Pinpoint the cell where the given text exists, returning its [X, Y] midpoint coordinate. 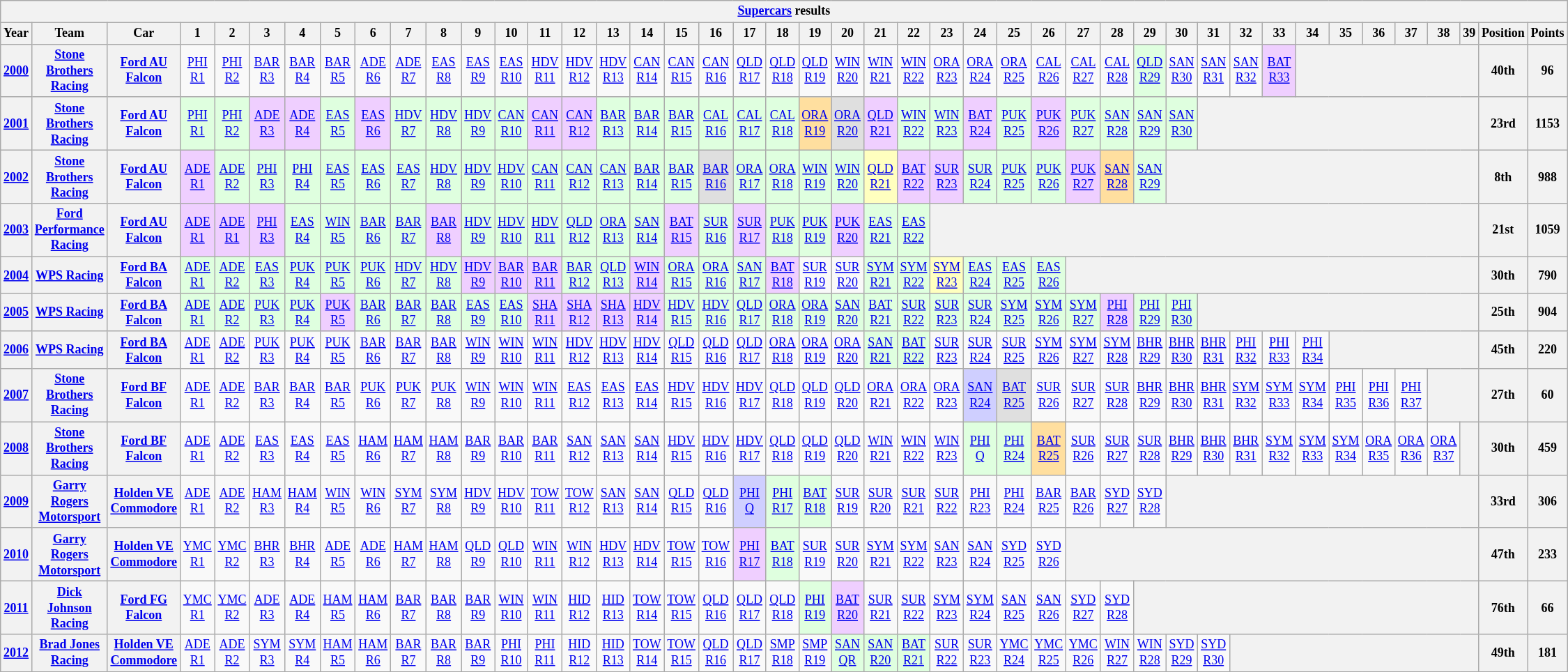
ORAR35 [1378, 448]
ORAR15 [682, 275]
WINR27 [1117, 653]
PHIR28 [1117, 312]
WINR14 [647, 275]
SHAR13 [613, 312]
PUKR20 [847, 230]
181 [1547, 653]
HAMR4 [302, 501]
36 [1378, 33]
29 [1150, 33]
SURR17 [750, 230]
4 [302, 33]
27th [1504, 395]
2009 [17, 501]
CALR27 [1084, 70]
28 [1117, 33]
SANR21 [880, 350]
26 [1049, 33]
BATR15 [682, 230]
SHAR11 [545, 312]
25th [1504, 312]
EASR14 [647, 395]
CANR15 [682, 70]
22 [914, 33]
31 [1213, 33]
SANR26 [1049, 607]
17 [750, 33]
EASR21 [880, 230]
WINR6 [374, 501]
SANR12 [580, 448]
35 [1346, 33]
SANR25 [1014, 607]
PHIR35 [1346, 395]
PHIR36 [1378, 395]
76th [1504, 607]
15 [682, 33]
2000 [17, 70]
CALR17 [750, 123]
1059 [1547, 230]
SANR32 [1246, 70]
ADER7 [408, 70]
SANR23 [947, 554]
2003 [17, 230]
49th [1504, 653]
ORAR21 [880, 395]
27 [1084, 33]
BHRR3 [268, 554]
8th [1504, 176]
PUKR19 [815, 230]
PHIR34 [1312, 350]
SANR17 [750, 275]
Position [1504, 33]
ORAR36 [1411, 448]
PUKR8 [443, 395]
12 [580, 33]
23 [947, 33]
SYDR26 [1049, 554]
TOWR11 [545, 501]
BARR12 [580, 275]
33 [1279, 33]
SANR31 [1213, 70]
18 [782, 33]
CANR13 [613, 176]
SYMR8 [443, 501]
CANR16 [715, 70]
PHIR23 [980, 501]
37 [1411, 33]
CANR10 [512, 123]
60 [1547, 395]
2004 [17, 275]
CALR18 [782, 123]
QLDR29 [1150, 70]
YMCR25 [1049, 653]
EASR8 [443, 70]
QLDR13 [613, 275]
Brad Jones Racing [70, 653]
ADER5 [337, 554]
Points [1547, 33]
BARR26 [1084, 501]
790 [1547, 275]
2006 [17, 350]
EASR22 [914, 230]
2 [232, 33]
2012 [17, 653]
SYMR4 [302, 653]
19 [815, 33]
QLDR10 [512, 554]
PHIR30 [1182, 312]
988 [1547, 176]
SURR25 [1014, 350]
SANQR [847, 653]
BATR33 [1279, 70]
5 [337, 33]
CANR14 [647, 70]
21 [880, 33]
SURR16 [715, 230]
2002 [17, 176]
EASR13 [613, 395]
PHIR11 [545, 653]
45th [1504, 350]
14 [647, 33]
39 [1469, 33]
ORAR22 [914, 395]
PUKR18 [782, 230]
1 [197, 33]
23rd [1504, 123]
ORAR16 [715, 275]
SYMR25 [1014, 312]
BARR13 [613, 123]
20 [847, 33]
1153 [1547, 123]
PHIR4 [302, 176]
YMCR24 [1014, 653]
ORAR25 [1014, 70]
32 [1246, 33]
SMPR18 [782, 653]
CALR16 [715, 123]
PHIR32 [1246, 350]
Car [144, 33]
306 [1547, 501]
PHIR37 [1411, 395]
WINR12 [580, 554]
QLDR9 [478, 554]
16 [715, 33]
QLDR12 [580, 230]
SMPR19 [815, 653]
CALR28 [1117, 70]
SHAR12 [580, 312]
EASR26 [1049, 275]
Team [70, 33]
PHIR10 [512, 653]
SYDR29 [1182, 653]
Supercars results [784, 11]
YMCR26 [1084, 653]
24 [980, 33]
34 [1312, 33]
13 [613, 33]
BATR24 [980, 123]
WINR19 [815, 176]
EASR25 [1014, 275]
6 [374, 33]
EASR12 [580, 395]
BHRR4 [302, 554]
11 [545, 33]
CALR26 [1049, 70]
Ford FG Falcon [144, 607]
ORAR24 [980, 70]
30 [1182, 33]
459 [1547, 448]
66 [1547, 607]
220 [1547, 350]
EASR7 [408, 176]
SYMR3 [268, 653]
BARR25 [1049, 501]
2008 [17, 448]
21st [1504, 230]
PHIR33 [1279, 350]
96 [1547, 70]
2010 [17, 554]
TOWR16 [715, 554]
SYMR28 [1117, 350]
Dick Johnson Racing [70, 607]
BATR20 [847, 607]
904 [1547, 312]
PHIR19 [815, 607]
38 [1444, 33]
PUKR7 [408, 395]
8 [443, 33]
SYDR30 [1213, 653]
PHIR29 [1150, 312]
233 [1547, 554]
TOWR12 [580, 501]
ORAR13 [613, 230]
SYMR24 [980, 607]
Year [17, 33]
25 [1014, 33]
EASR24 [980, 275]
10 [512, 33]
3 [268, 33]
2007 [17, 395]
40th [1504, 70]
WINR28 [1150, 653]
33rd [1504, 501]
2005 [17, 312]
7 [408, 33]
ORAR37 [1444, 448]
ORAR17 [750, 176]
9 [478, 33]
Ford Performance Racing [70, 230]
47th [1504, 554]
2011 [17, 607]
2001 [17, 123]
SYMR7 [408, 501]
BARR16 [715, 176]
SYDR25 [1014, 554]
HAMR3 [268, 501]
